Search for the cell housing the specified text and yield its (X, Y) center coordinate. 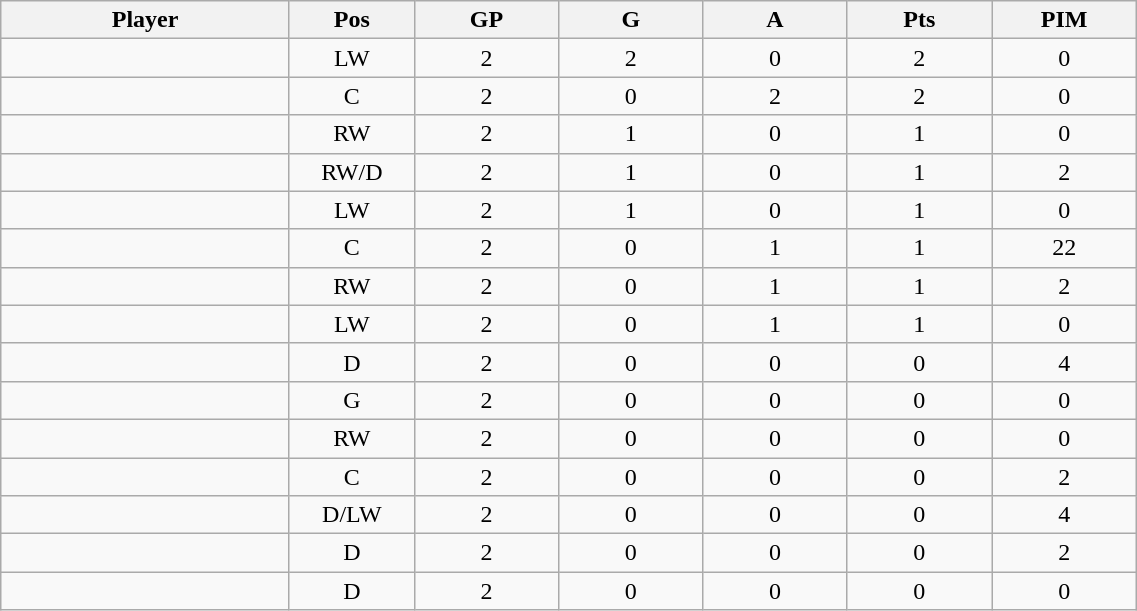
Player (146, 20)
RW/D (352, 172)
Pts (919, 20)
D/LW (352, 515)
Pos (352, 20)
22 (1064, 248)
PIM (1064, 20)
A (775, 20)
GP (486, 20)
